Detect which cell encompasses the target text, then output its (X, Y) center coordinate. 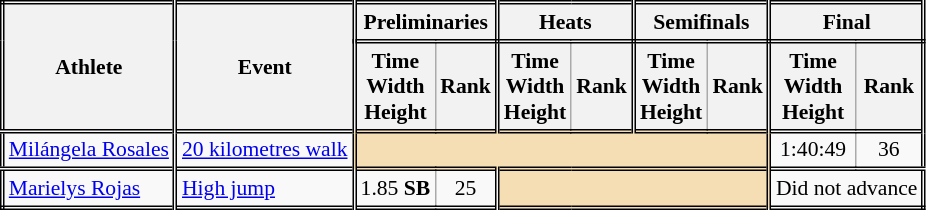
25 (466, 190)
20 kilometres walk (264, 150)
1.85 SB (394, 190)
Milángela Rosales (88, 150)
Heats (565, 22)
Did not advance (846, 190)
Marielys Rojas (88, 190)
Event (264, 67)
Athlete (88, 67)
High jump (264, 190)
36 (890, 150)
Semifinals (701, 22)
Preliminaries (426, 22)
1:40:49 (812, 150)
Final (846, 22)
